Search for the cell housing the specified text and yield its [x, y] center coordinate. 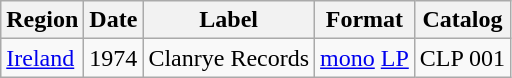
Catalog [462, 20]
mono LP [365, 58]
Date [114, 20]
Label [229, 20]
Clanrye Records [229, 58]
Region [42, 20]
CLP 001 [462, 58]
Format [365, 20]
Ireland [42, 58]
1974 [114, 58]
